Determine the (x, y) coordinate at the center of the cell enclosing the given text.  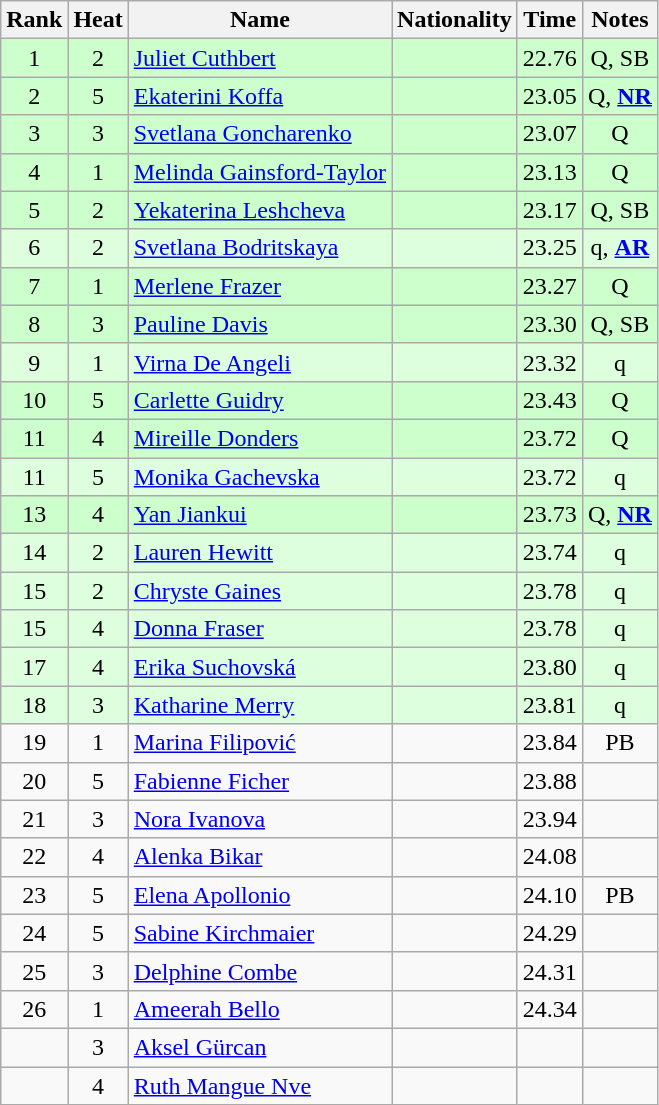
Chryste Gaines (260, 591)
24.34 (550, 1009)
23.17 (550, 210)
7 (34, 286)
Lauren Hewitt (260, 553)
10 (34, 400)
23.84 (550, 743)
Elena Apollonio (260, 895)
Fabienne Ficher (260, 781)
Aksel Gürcan (260, 1047)
24.08 (550, 857)
Yan Jiankui (260, 515)
24.29 (550, 933)
Heat (98, 20)
Pauline Davis (260, 324)
13 (34, 515)
Ameerah Bello (260, 1009)
23.27 (550, 286)
24.10 (550, 895)
23.80 (550, 667)
Nationality (455, 20)
23.73 (550, 515)
Svetlana Bodritskaya (260, 248)
24.31 (550, 971)
Delphine Combe (260, 971)
Carlette Guidry (260, 400)
23.25 (550, 248)
23.05 (550, 96)
23.81 (550, 705)
23.32 (550, 362)
9 (34, 362)
23.13 (550, 172)
19 (34, 743)
20 (34, 781)
Marina Filipović (260, 743)
23.74 (550, 553)
23.43 (550, 400)
Svetlana Goncharenko (260, 134)
23.07 (550, 134)
Ekaterini Koffa (260, 96)
22 (34, 857)
Virna De Angeli (260, 362)
Sabine Kirchmaier (260, 933)
23 (34, 895)
Katharine Merry (260, 705)
21 (34, 819)
Notes (620, 20)
q, AR (620, 248)
Erika Suchovská (260, 667)
Monika Gachevska (260, 477)
Melinda Gainsford-Taylor (260, 172)
14 (34, 553)
23.30 (550, 324)
Donna Fraser (260, 629)
17 (34, 667)
Name (260, 20)
Yekaterina Leshcheva (260, 210)
8 (34, 324)
23.88 (550, 781)
Time (550, 20)
23.94 (550, 819)
25 (34, 971)
18 (34, 705)
Nora Ivanova (260, 819)
Mireille Donders (260, 438)
Merlene Frazer (260, 286)
Rank (34, 20)
Ruth Mangue Nve (260, 1085)
Alenka Bikar (260, 857)
Juliet Cuthbert (260, 58)
6 (34, 248)
22.76 (550, 58)
24 (34, 933)
26 (34, 1009)
